Extract the (X, Y) coordinate from the center of the cell holding the provided text.  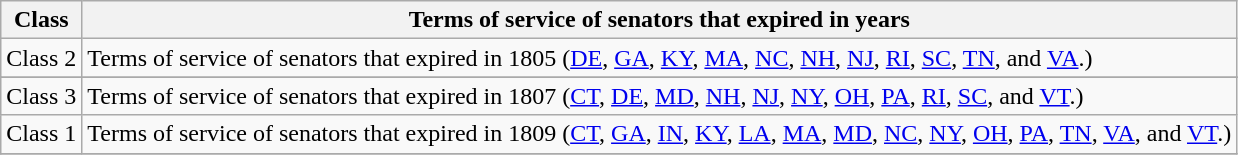
Class (42, 20)
Class 3 (42, 96)
Terms of service of senators that expired in years (660, 20)
Terms of service of senators that expired in 1809 (CT, GA, IN, KY, LA, MA, MD, NC, NY, OH, PA, TN, VA, and VT.) (660, 134)
Class 2 (42, 58)
Class 1 (42, 134)
Terms of service of senators that expired in 1807 (CT, DE, MD, NH, NJ, NY, OH, PA, RI, SC, and VT.) (660, 96)
Terms of service of senators that expired in 1805 (DE, GA, KY, MA, NC, NH, NJ, RI, SC, TN, and VA.) (660, 58)
